Locate the cell with the specified text and output its (X, Y) center coordinate. 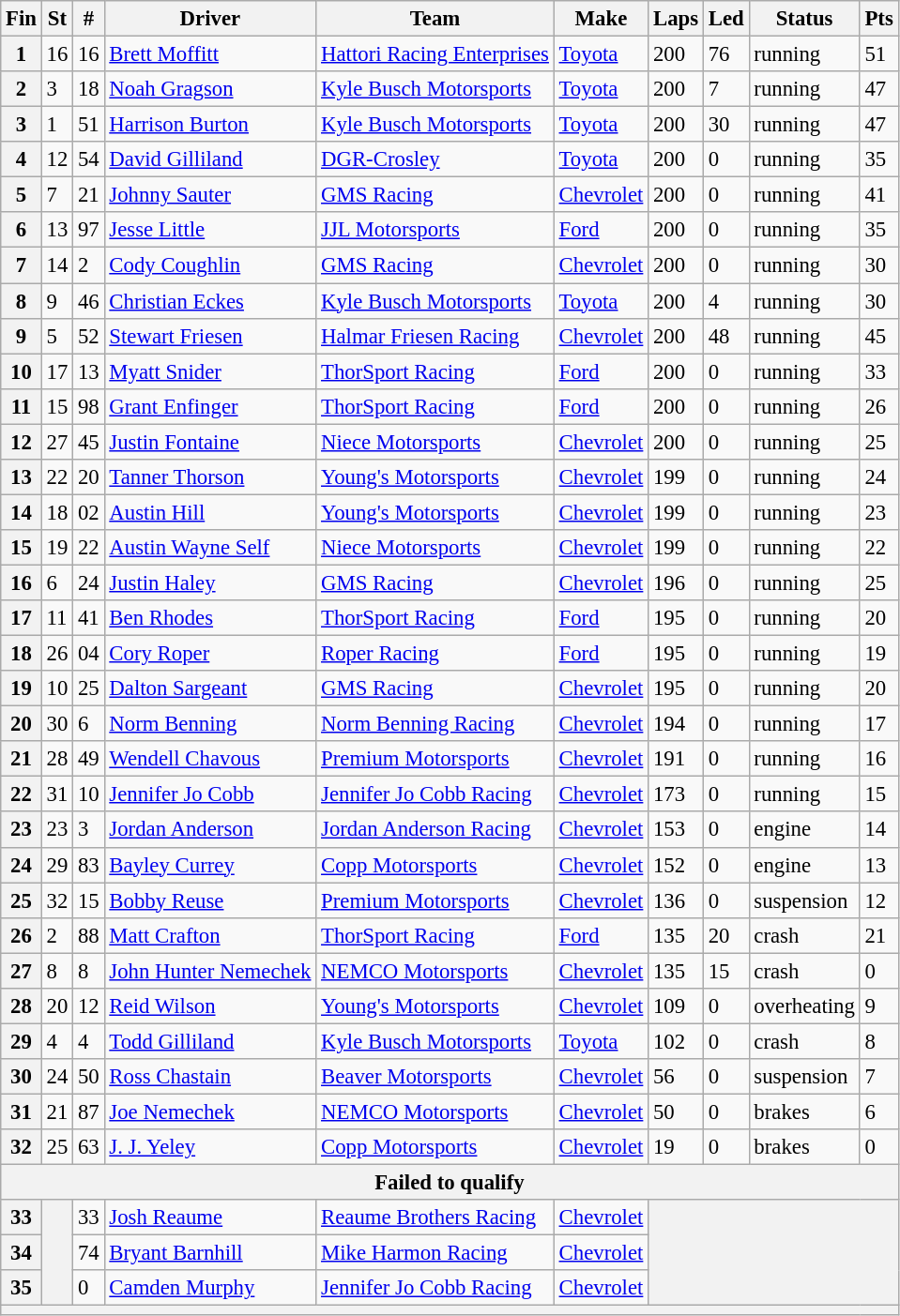
Mike Harmon Racing (435, 1253)
Joe Nemechek (210, 1112)
Team (435, 19)
Austin Hill (210, 512)
196 (676, 582)
49 (88, 759)
109 (676, 1006)
Make (601, 19)
04 (88, 654)
Wendell Chavous (210, 759)
Bayley Currey (210, 865)
Status (804, 19)
Failed to qualify (450, 1183)
74 (88, 1253)
Fin (22, 19)
191 (676, 759)
# (88, 19)
97 (88, 230)
56 (676, 1077)
194 (676, 724)
Jordan Anderson Racing (435, 830)
98 (88, 406)
David Gilliland (210, 159)
Noah Gragson (210, 89)
Roper Racing (435, 654)
83 (88, 865)
Pts (878, 19)
Grant Enfinger (210, 406)
Norm Benning Racing (435, 724)
overheating (804, 1006)
Halmar Friesen Racing (435, 336)
J. J. Yeley (210, 1147)
Christian Eckes (210, 301)
48 (726, 336)
Bobby Reuse (210, 900)
DGR-Crosley (435, 159)
Camden Murphy (210, 1288)
136 (676, 900)
54 (88, 159)
Jesse Little (210, 230)
Dalton Sargeant (210, 688)
152 (676, 865)
Austin Wayne Self (210, 548)
153 (676, 830)
Jordan Anderson (210, 830)
Ross Chastain (210, 1077)
Tanner Thorson (210, 477)
Beaver Motorsports (435, 1077)
Todd Gilliland (210, 1041)
87 (88, 1112)
Cody Coughlin (210, 265)
Jennifer Jo Cobb (210, 794)
63 (88, 1147)
Norm Benning (210, 724)
76 (726, 54)
St (56, 19)
Cory Roper (210, 654)
Josh Reaume (210, 1218)
Myatt Snider (210, 371)
Stewart Friesen (210, 336)
102 (676, 1041)
Hattori Racing Enterprises (435, 54)
Justin Haley (210, 582)
Laps (676, 19)
52 (88, 336)
Matt Crafton (210, 935)
John Hunter Nemechek (210, 971)
Driver (210, 19)
Justin Fontaine (210, 442)
02 (88, 512)
Brett Moffitt (210, 54)
JJL Motorsports (435, 230)
Reid Wilson (210, 1006)
46 (88, 301)
Bryant Barnhill (210, 1253)
Reaume Brothers Racing (435, 1218)
Harrison Burton (210, 125)
34 (22, 1253)
Led (726, 19)
173 (676, 794)
Ben Rhodes (210, 618)
88 (88, 935)
Johnny Sauter (210, 195)
